Capture the cell that displays the provided text and extract its (X, Y) central coordinate. 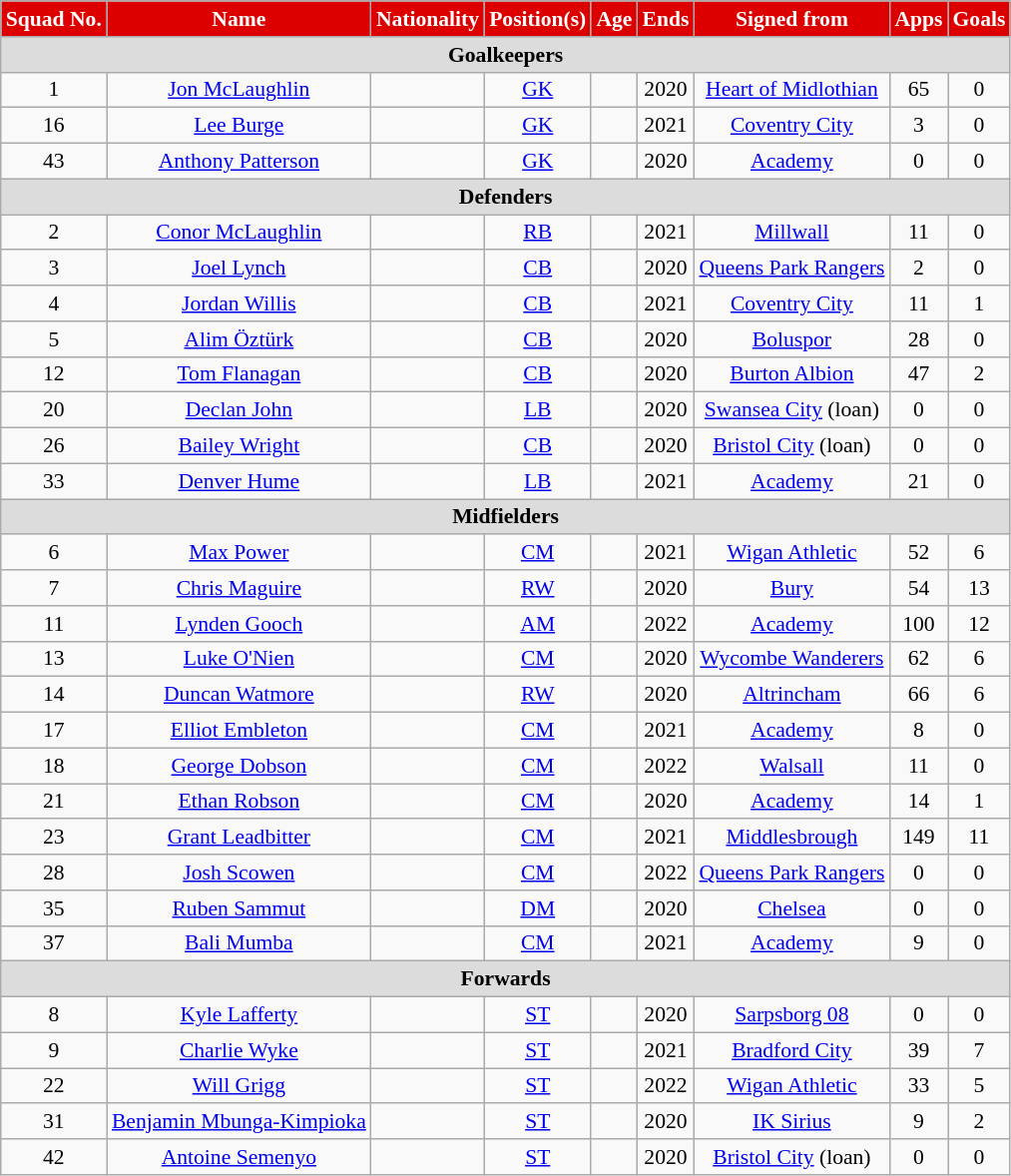
4 (54, 303)
Defenders (506, 197)
Will Grigg (240, 1086)
Ruben Sammut (240, 908)
IK Sirius (791, 1122)
Forwards (506, 979)
Josh Scowen (240, 873)
Kyle Lafferty (240, 1015)
Walsall (791, 766)
65 (918, 90)
George Dobson (240, 766)
Anthony Patterson (240, 162)
Bali Mumba (240, 943)
Duncan Watmore (240, 695)
16 (54, 126)
43 (54, 162)
Apps (918, 19)
Charlie Wyke (240, 1050)
Luke O'Nien (240, 659)
100 (918, 624)
39 (918, 1050)
62 (918, 659)
RB (537, 233)
47 (918, 374)
42 (54, 1157)
Age (614, 19)
Swansea City (loan) (791, 410)
Boluspor (791, 339)
18 (54, 766)
26 (54, 446)
17 (54, 731)
31 (54, 1122)
Benjamin Mbunga-Kimpioka (240, 1122)
22 (54, 1086)
Middlesbrough (791, 838)
66 (918, 695)
Bury (791, 588)
Chris Maguire (240, 588)
Alim Öztürk (240, 339)
20 (54, 410)
Antoine Semenyo (240, 1157)
Millwall (791, 233)
Joel Lynch (240, 269)
Wycombe Wanderers (791, 659)
54 (918, 588)
Denver Hume (240, 481)
Ends (665, 19)
Elliot Embleton (240, 731)
Heart of Midlothian (791, 90)
Bradford City (791, 1050)
DM (537, 908)
Midfielders (506, 517)
Name (240, 19)
Grant Leadbitter (240, 838)
Ethan Robson (240, 802)
35 (54, 908)
Declan John (240, 410)
Tom Flanagan (240, 374)
Max Power (240, 553)
Jordan Willis (240, 303)
Goals (980, 19)
Nationality (427, 19)
Goalkeepers (506, 55)
149 (918, 838)
23 (54, 838)
Jon McLaughlin (240, 90)
Altrincham (791, 695)
Signed from (791, 19)
Lee Burge (240, 126)
Lynden Gooch (240, 624)
Position(s) (537, 19)
Sarpsborg 08 (791, 1015)
Bailey Wright (240, 446)
52 (918, 553)
37 (54, 943)
Conor McLaughlin (240, 233)
Chelsea (791, 908)
AM (537, 624)
Burton Albion (791, 374)
Squad No. (54, 19)
